Pinpoint the cell where the given text exists, returning its (X, Y) midpoint coordinate. 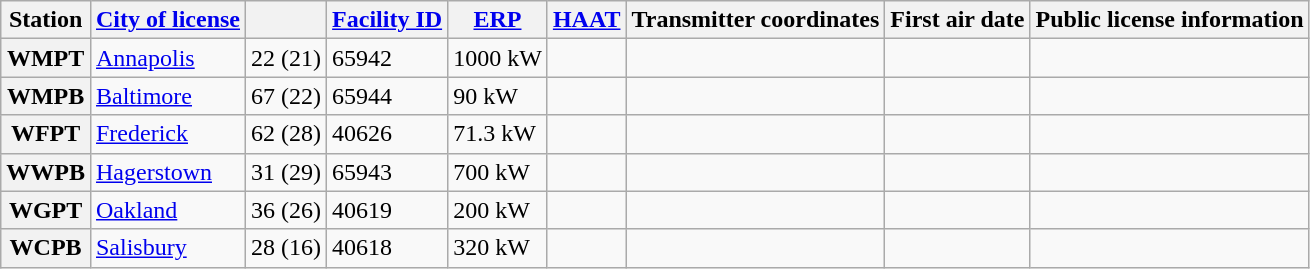
Station (46, 20)
ERP (498, 20)
WWPB (46, 172)
65943 (388, 172)
62 (28) (286, 134)
Frederick (168, 134)
1000 kW (498, 58)
WGPT (46, 210)
65944 (388, 96)
Annapolis (168, 58)
Hagerstown (168, 172)
Baltimore (168, 96)
65942 (388, 58)
22 (21) (286, 58)
First air date (958, 20)
31 (29) (286, 172)
700 kW (498, 172)
90 kW (498, 96)
Facility ID (388, 20)
28 (16) (286, 248)
40626 (388, 134)
WFPT (46, 134)
Salisbury (168, 248)
WMPT (46, 58)
71.3 kW (498, 134)
36 (26) (286, 210)
City of license (168, 20)
200 kW (498, 210)
Public license information (1170, 20)
40619 (388, 210)
40618 (388, 248)
WMPB (46, 96)
67 (22) (286, 96)
Oakland (168, 210)
HAAT (586, 20)
Transmitter coordinates (756, 20)
320 kW (498, 248)
WCPB (46, 248)
